Find where the given text appears and provide that cell's center as (X, Y) coordinate. 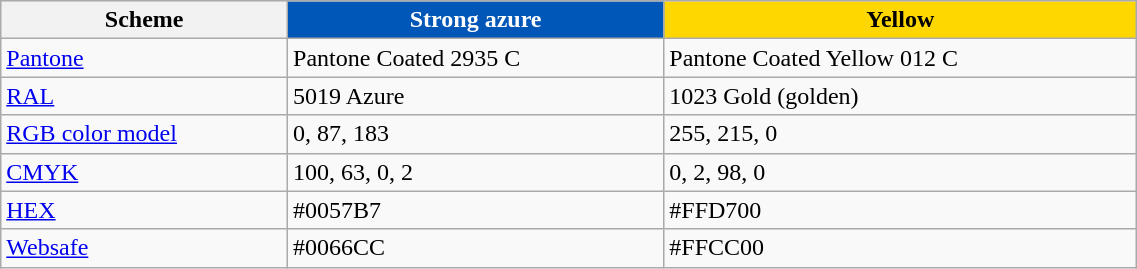
Pantone (144, 58)
Scheme (144, 20)
Strong azure (476, 20)
0, 2, 98, 0 (900, 172)
Pantone Coated 2935 C (476, 58)
HEX (144, 210)
Websafe (144, 248)
100, 63, 0, 2 (476, 172)
Pantone Coated Yellow 012 C (900, 58)
RGB color model (144, 134)
0, 87, 183 (476, 134)
#0057B7 (476, 210)
5019 Azure (476, 96)
#FFD700 (900, 210)
Yellow (900, 20)
#0066CC (476, 248)
1023 Gold (golden) (900, 96)
#FFCC00 (900, 248)
CMYK (144, 172)
255, 215, 0 (900, 134)
RAL (144, 96)
